Pinpoint the cell where the given text exists, returning its (X, Y) midpoint coordinate. 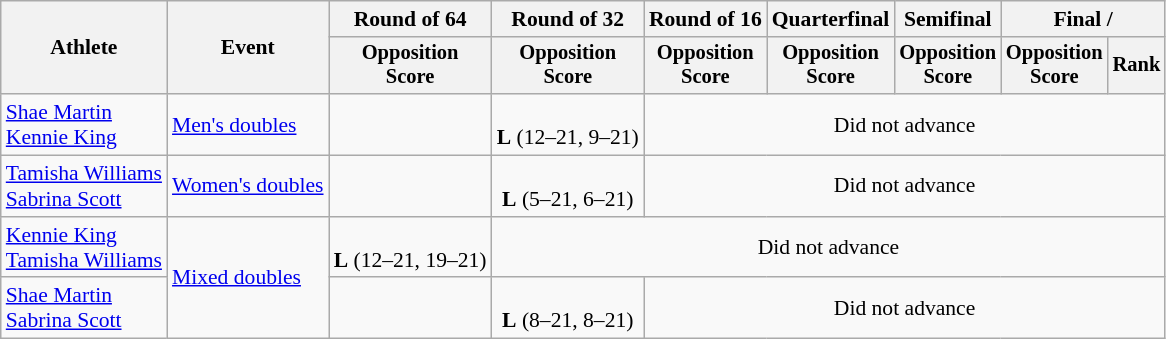
Event (248, 48)
Athlete (84, 48)
Round of 32 (568, 19)
Quarterfinal (831, 19)
L (5–21, 6–21) (568, 186)
Semifinal (948, 19)
Men's doubles (248, 124)
L (12–21, 19–21) (410, 248)
Round of 16 (706, 19)
Round of 64 (410, 19)
Shae MartinSabrina Scott (84, 308)
Women's doubles (248, 186)
Shae MartinKennie King (84, 124)
Tamisha WilliamsSabrina Scott (84, 186)
L (8–21, 8–21) (568, 308)
Final / (1083, 19)
Kennie KingTamisha Williams (84, 248)
Mixed doubles (248, 278)
Rank (1137, 66)
L (12–21, 9–21) (568, 124)
